Capture the cell that displays the provided text and extract its (x, y) central coordinate. 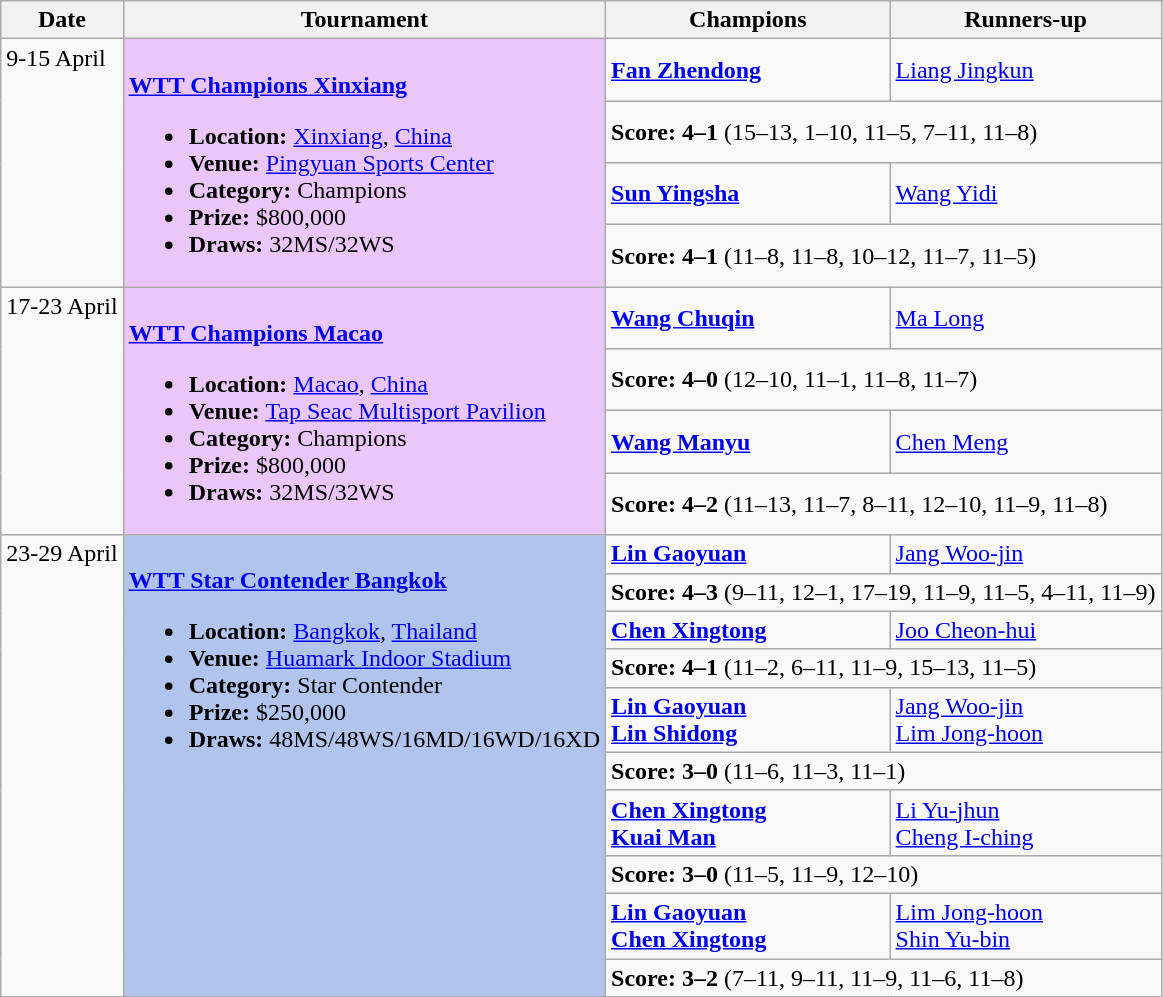
Ma Long (1026, 318)
Score: 3–2 (7–11, 9–11, 11–9, 11–6, 11–8) (884, 977)
Date (62, 20)
Jang Woo-jin Lim Jong-hoon (1026, 720)
Wang Chuqin (748, 318)
Lim Jong-hoon Shin Yu-bin (1026, 926)
Lin Gaoyuan Chen Xingtong (748, 926)
23-29 April (62, 766)
Wang Manyu (748, 442)
Joo Cheon-hui (1026, 630)
17-23 April (62, 411)
Runners-up (1026, 20)
Lin Gaoyuan Lin Shidong (748, 720)
Sun Yingsha (748, 194)
Chen Meng (1026, 442)
9-15 April (62, 163)
Chen Xingtong (748, 630)
Chen Xingtong Kuai Man (748, 822)
Liang Jingkun (1026, 70)
Fan Zhendong (748, 70)
WTT Champions XinxiangLocation: Xinxiang, ChinaVenue: Pingyuan Sports CenterCategory: ChampionsPrize: $800,000Draws: 32MS/32WS (364, 163)
Score: 3–0 (11–5, 11–9, 12–10) (884, 874)
Lin Gaoyuan (748, 554)
Tournament (364, 20)
Score: 4–1 (11–2, 6–11, 11–9, 15–13, 11–5) (884, 668)
Champions (748, 20)
WTT Champions MacaoLocation: Macao, ChinaVenue: Tap Seac Multisport PavilionCategory: ChampionsPrize: $800,000Draws: 32MS/32WS (364, 411)
Li Yu-jhun Cheng I-ching (1026, 822)
Score: 4–1 (15–13, 1–10, 11–5, 7–11, 11–8) (884, 132)
Wang Yidi (1026, 194)
Score: 4–1 (11–8, 11–8, 10–12, 11–7, 11–5) (884, 256)
Score: 4–0 (12–10, 11–1, 11–8, 11–7) (884, 380)
Score: 3–0 (11–6, 11–3, 11–1) (884, 771)
Score: 4–3 (9–11, 12–1, 17–19, 11–9, 11–5, 4–11, 11–9) (884, 592)
Jang Woo-jin (1026, 554)
Score: 4–2 (11–13, 11–7, 8–11, 12–10, 11–9, 11–8) (884, 504)
